For the text-containing cell, return its midpoint in (X, Y) coordinate format. 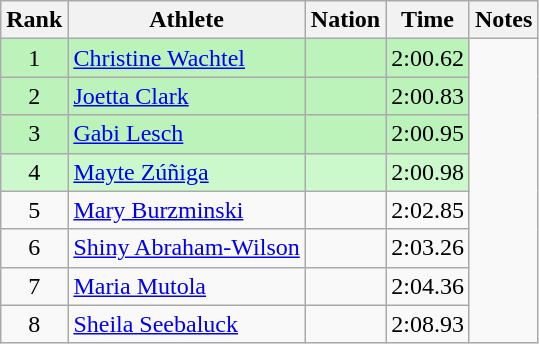
Mayte Zúñiga (186, 172)
Notes (503, 20)
Sheila Seebaluck (186, 324)
6 (34, 248)
2:02.85 (428, 210)
Christine Wachtel (186, 58)
4 (34, 172)
Nation (345, 20)
Athlete (186, 20)
Time (428, 20)
2 (34, 96)
2:08.93 (428, 324)
2:00.95 (428, 134)
1 (34, 58)
2:00.62 (428, 58)
8 (34, 324)
Maria Mutola (186, 286)
5 (34, 210)
2:00.83 (428, 96)
3 (34, 134)
Mary Burzminski (186, 210)
Rank (34, 20)
2:03.26 (428, 248)
Shiny Abraham-Wilson (186, 248)
Joetta Clark (186, 96)
Gabi Lesch (186, 134)
2:04.36 (428, 286)
7 (34, 286)
2:00.98 (428, 172)
